Capture the cell that displays the provided text and extract its [x, y] central coordinate. 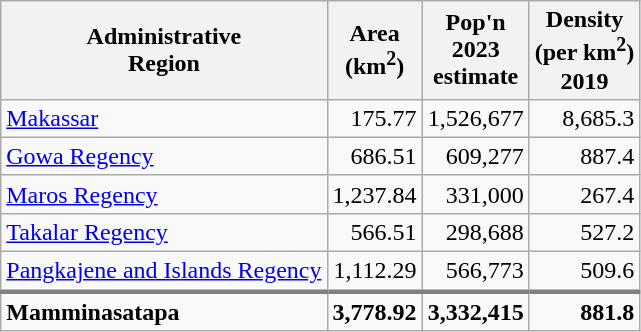
1,237.84 [374, 194]
Maros Regency [164, 194]
566,773 [476, 272]
3,778.92 [374, 311]
686.51 [374, 156]
887.4 [584, 156]
1,112.29 [374, 272]
298,688 [476, 232]
331,000 [476, 194]
527.2 [584, 232]
3,332,415 [476, 311]
Pangkajene and Islands Regency [164, 272]
566.51 [374, 232]
175.77 [374, 118]
AdministrativeRegion [164, 50]
Pop'n2023estimate [476, 50]
609,277 [476, 156]
267.4 [584, 194]
509.6 [584, 272]
881.8 [584, 311]
Takalar Regency [164, 232]
Makassar [164, 118]
Mamminasatapa [164, 311]
Density(per km2)2019 [584, 50]
8,685.3 [584, 118]
1,526,677 [476, 118]
Area(km2) [374, 50]
Gowa Regency [164, 156]
